Return the [x, y] coordinate for the center point of the cell that contains the specified text.  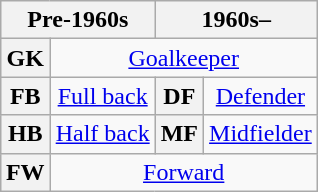
Defender [261, 96]
GK [25, 58]
Midfielder [261, 134]
Forward [184, 172]
HB [25, 134]
Full back [102, 96]
1960s– [236, 20]
FW [25, 172]
DF [179, 96]
Pre-1960s [78, 20]
Half back [102, 134]
MF [179, 134]
Goalkeeper [184, 58]
FB [25, 96]
